Find where the given text appears and provide that cell's center as [X, Y] coordinate. 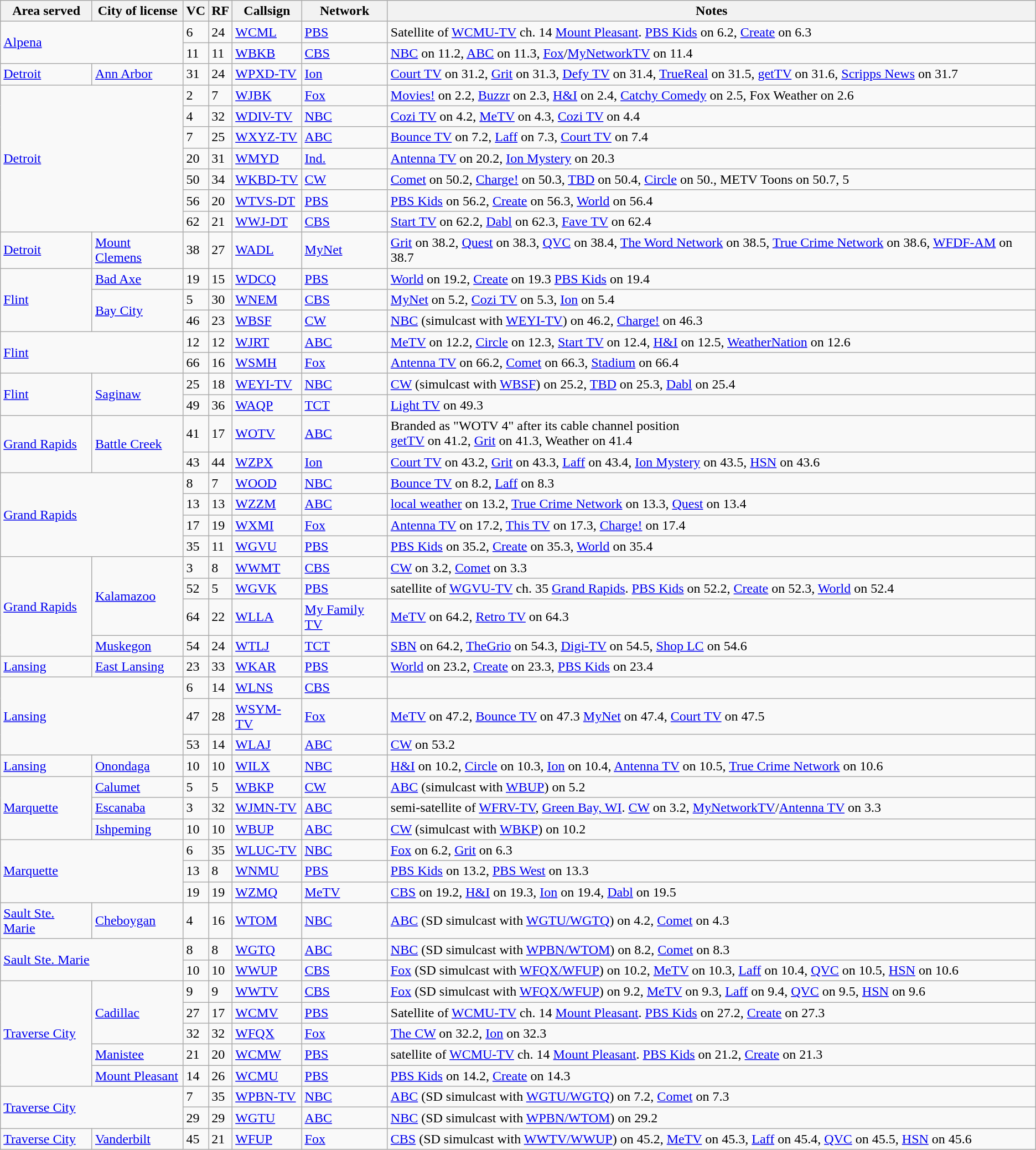
WFUP [267, 1139]
WJBK [267, 95]
33 [220, 667]
WDCQ [267, 278]
Antenna TV on 17.2, This TV on 17.3, Charge! on 17.4 [712, 525]
WTOM [267, 921]
WFQX [267, 1034]
WCMV [267, 1012]
Callsign [267, 11]
Branded as "WOTV 4" after its cable channel positiongetTV on 41.2, Grit on 41.3, Weather on 41.4 [712, 434]
WBKP [267, 787]
Light TV on 49.3 [712, 405]
WILX [267, 766]
WMYD [267, 158]
WLLA [267, 617]
Satellite of WCMU-TV ch. 14 Mount Pleasant. PBS Kids on 27.2, Create on 27.3 [712, 1012]
WEYI-TV [267, 384]
MeTV on 12.2, Circle on 12.3, Start TV on 12.4, H&I on 12.5, WeatherNation on 12.6 [712, 342]
45 [196, 1139]
Escanaba [137, 808]
41 [196, 434]
43 [196, 462]
The CW on 32.2, Ion on 32.3 [712, 1034]
CBS (SD simulcast with WWTV/WWUP) on 45.2, MeTV on 45.3, Laff on 45.4, QVC on 45.5, HSN on 45.6 [712, 1139]
Satellite of WCMU-TV ch. 14 Mount Pleasant. PBS Kids on 6.2, Create on 6.3 [712, 32]
30 [220, 300]
satellite of WCMU-TV ch. 14 Mount Pleasant. PBS Kids on 21.2, Create on 21.3 [712, 1055]
15 [220, 278]
WTVS-DT [267, 200]
WLAJ [267, 745]
WJMN-TV [267, 808]
Grit on 38.2, Quest on 38.3, QVC on 38.4, The Word Network on 38.5, True Crime Network on 38.6, WFDF-AM on 38.7 [712, 250]
22 [220, 617]
Start TV on 62.2, Dabl on 62.3, Fave TV on 62.4 [712, 221]
CBS on 19.2, H&I on 19.3, Ion on 19.4, Dabl on 19.5 [712, 892]
WGVU [267, 546]
52 [196, 588]
NBC on 11.2, ABC on 11.3, Fox/MyNetworkTV on 11.4 [712, 53]
WKBD-TV [267, 179]
WWJ-DT [267, 221]
WGTQ [267, 949]
Bounce TV on 7.2, Laff on 7.3, Court TV on 7.4 [712, 137]
Court TV on 43.2, Grit on 43.3, Laff on 43.4, Ion Mystery on 43.5, HSN on 43.6 [712, 462]
NBC (SD simulcast with WPBN/WTOM) on 8.2, Comet on 8.3 [712, 949]
CW (simulcast with WBSF) on 25.2, TBD on 25.3, Dabl on 25.4 [712, 384]
East Lansing [137, 667]
WZZM [267, 504]
WXYZ-TV [267, 137]
CW on 53.2 [712, 745]
WJRT [267, 342]
WWMT [267, 567]
WOTV [267, 434]
City of license [137, 11]
WWTV [267, 991]
WPXD-TV [267, 74]
38 [196, 250]
WLUC-TV [267, 850]
46 [196, 321]
MeTV on 64.2, Retro TV on 64.3 [712, 617]
WWUP [267, 970]
Court TV on 31.2, Grit on 31.3, Defy TV on 31.4, TrueReal on 31.5, getTV on 31.6, Scripps News on 31.7 [712, 74]
ABC (SD simulcast with WGTU/WGTQ) on 7.2, Comet on 7.3 [712, 1097]
44 [220, 462]
Bounce TV on 8.2, Laff on 8.3 [712, 483]
MyNet [344, 250]
Antenna TV on 20.2, Ion Mystery on 20.3 [712, 158]
53 [196, 745]
WBKB [267, 53]
WCML [267, 32]
WPBN-TV [267, 1097]
WSMH [267, 363]
satellite of WGVU-TV ch. 35 Grand Rapids. PBS Kids on 52.2, Create on 52.3, World on 52.4 [712, 588]
WNEM [267, 300]
Mount Pleasant [137, 1076]
54 [196, 646]
WZMQ [267, 892]
WBUP [267, 829]
Cozi TV on 4.2, MeTV on 4.3, Cozi TV on 4.4 [712, 116]
Manistee [137, 1055]
NBC (simulcast with WEYI-TV) on 46.2, Charge! on 46.3 [712, 321]
Battle Creek [137, 444]
WTLJ [267, 646]
WNMU [267, 871]
WSYM-TV [267, 716]
NBC (SD simulcast with WPBN/WTOM) on 29.2 [712, 1118]
Movies! on 2.2, Buzzr on 2.3, H&I on 2.4, Catchy Comedy on 2.5, Fox Weather on 2.6 [712, 95]
WCMW [267, 1055]
64 [196, 617]
WCMU [267, 1076]
Antenna TV on 66.2, Comet on 66.3, Stadium on 66.4 [712, 363]
MyNet on 5.2, Cozi TV on 5.3, Ion on 5.4 [712, 300]
2 [196, 95]
Calumet [137, 787]
49 [196, 405]
Network [344, 11]
World on 23.2, Create on 23.3, PBS Kids on 23.4 [712, 667]
Muskegon [137, 646]
Ann Arbor [137, 74]
ABC (simulcast with WBUP) on 5.2 [712, 787]
Fox (SD simulcast with WFQX/WFUP) on 10.2, MeTV on 10.3, Laff on 10.4, QVC on 10.5, HSN on 10.6 [712, 970]
WAQP [267, 405]
ABC (SD simulcast with WGTU/WGTQ) on 4.2, Comet on 4.3 [712, 921]
PBS Kids on 35.2, Create on 35.3, World on 35.4 [712, 546]
CW on 3.2, Comet on 3.3 [712, 567]
WBSF [267, 321]
Vanderbilt [137, 1139]
Fox on 6.2, Grit on 6.3 [712, 850]
VC [196, 11]
PBS Kids on 13.2, PBS West on 13.3 [712, 871]
Cheboygan [137, 921]
Kalamazoo [137, 595]
local weather on 13.2, True Crime Network on 13.3, Quest on 13.4 [712, 504]
Bad Axe [137, 278]
66 [196, 363]
H&I on 10.2, Circle on 10.3, Ion on 10.4, Antenna TV on 10.5, True Crime Network on 10.6 [712, 766]
Mount Clemens [137, 250]
WADL [267, 250]
36 [220, 405]
MeTV [344, 892]
50 [196, 179]
18 [220, 384]
56 [196, 200]
semi-satellite of WFRV-TV, Green Bay, WI. CW on 3.2, MyNetworkTV/Antenna TV on 3.3 [712, 808]
34 [220, 179]
Fox (SD simulcast with WFQX/WFUP) on 9.2, MeTV on 9.3, Laff on 9.4, QVC on 9.5, HSN on 9.6 [712, 991]
WLNS [267, 688]
WZPX [267, 462]
WOOD [267, 483]
MeTV on 47.2, Bounce TV on 47.3 MyNet on 47.4, Court TV on 47.5 [712, 716]
Cadillac [137, 1012]
Notes [712, 11]
My Family TV [344, 617]
RF [220, 11]
PBS Kids on 14.2, Create on 14.3 [712, 1076]
Ind. [344, 158]
28 [220, 716]
26 [220, 1076]
Alpena [92, 43]
PBS Kids on 56.2, Create on 56.3, World on 56.4 [712, 200]
World on 19.2, Create on 19.3 PBS Kids on 19.4 [712, 278]
WGTU [267, 1118]
SBN on 64.2, TheGrio on 54.3, Digi-TV on 54.5, Shop LC on 54.6 [712, 646]
WKAR [267, 667]
47 [196, 716]
WDIV-TV [267, 116]
Saginaw [137, 395]
Comet on 50.2, Charge! on 50.3, TBD on 50.4, Circle on 50., METV Toons on 50.7, 5 [712, 179]
WXMI [267, 525]
62 [196, 221]
WGVK [267, 588]
Area served [46, 11]
Ishpeming [137, 829]
Onondaga [137, 766]
Bay City [137, 310]
CW (simulcast with WBKP) on 10.2 [712, 829]
